Return the [x, y] coordinate for the center point of the cell that contains the specified text.  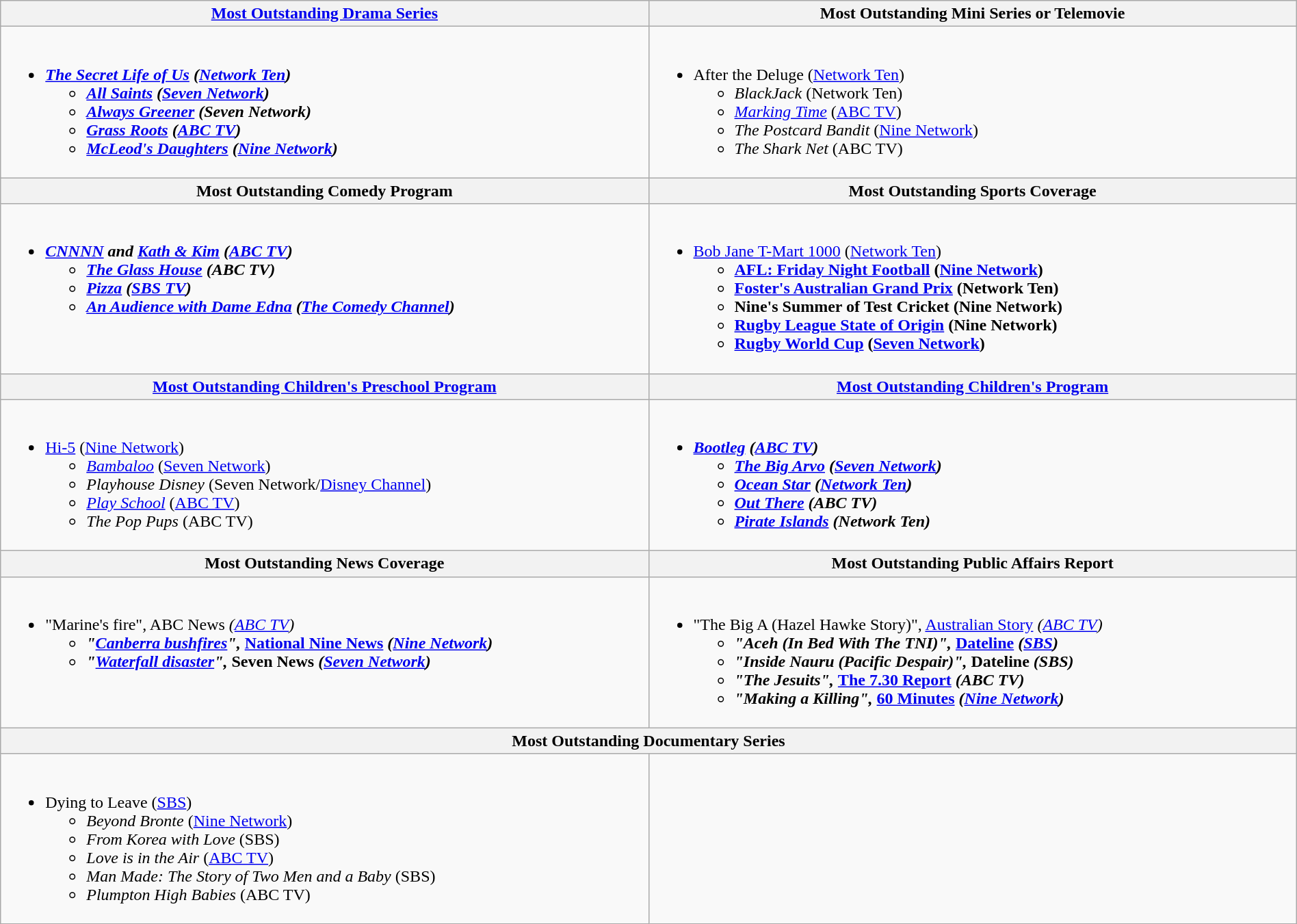
Most Outstanding Public Affairs Report [973, 564]
Most Outstanding Documentary Series [648, 741]
After the Deluge (Network Ten)BlackJack (Network Ten)Marking Time (ABC TV)The Postcard Bandit (Nine Network)The Shark Net (ABC TV) [973, 103]
Bootleg (ABC TV)The Big Arvo (Seven Network)Ocean Star (Network Ten)Out There (ABC TV)Pirate Islands (Network Ten) [973, 475]
The Secret Life of Us (Network Ten)All Saints (Seven Network)Always Greener (Seven Network)Grass Roots (ABC TV)McLeod's Daughters (Nine Network) [324, 103]
CNNNN and Kath & Kim (ABC TV)The Glass House (ABC TV)Pizza (SBS TV)An Audience with Dame Edna (The Comedy Channel) [324, 289]
Most Outstanding Comedy Program [324, 191]
Most Outstanding Children's Preschool Program [324, 386]
Most Outstanding Children's Program [973, 386]
Most Outstanding Sports Coverage [973, 191]
Most Outstanding Drama Series [324, 14]
"Marine's fire", ABC News (ABC TV)"Canberra bushfires", National Nine News (Nine Network)"Waterfall disaster", Seven News (Seven Network) [324, 652]
Most Outstanding News Coverage [324, 564]
Hi-5 (Nine Network)Bambaloo (Seven Network)Playhouse Disney (Seven Network/Disney Channel)Play School (ABC TV)The Pop Pups (ABC TV) [324, 475]
Most Outstanding Mini Series or Telemovie [973, 14]
